For the text-containing cell, return its midpoint in (X, Y) coordinate format. 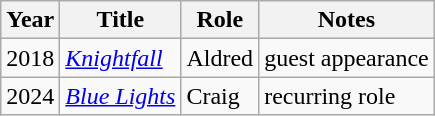
Blue Lights (120, 96)
2024 (30, 96)
Role (220, 20)
Aldred (220, 58)
2018 (30, 58)
Craig (220, 96)
Title (120, 20)
Year (30, 20)
Notes (347, 20)
guest appearance (347, 58)
Knightfall (120, 58)
recurring role (347, 96)
